From the cell containing the given text, extract its center point as [X, Y] coordinate. 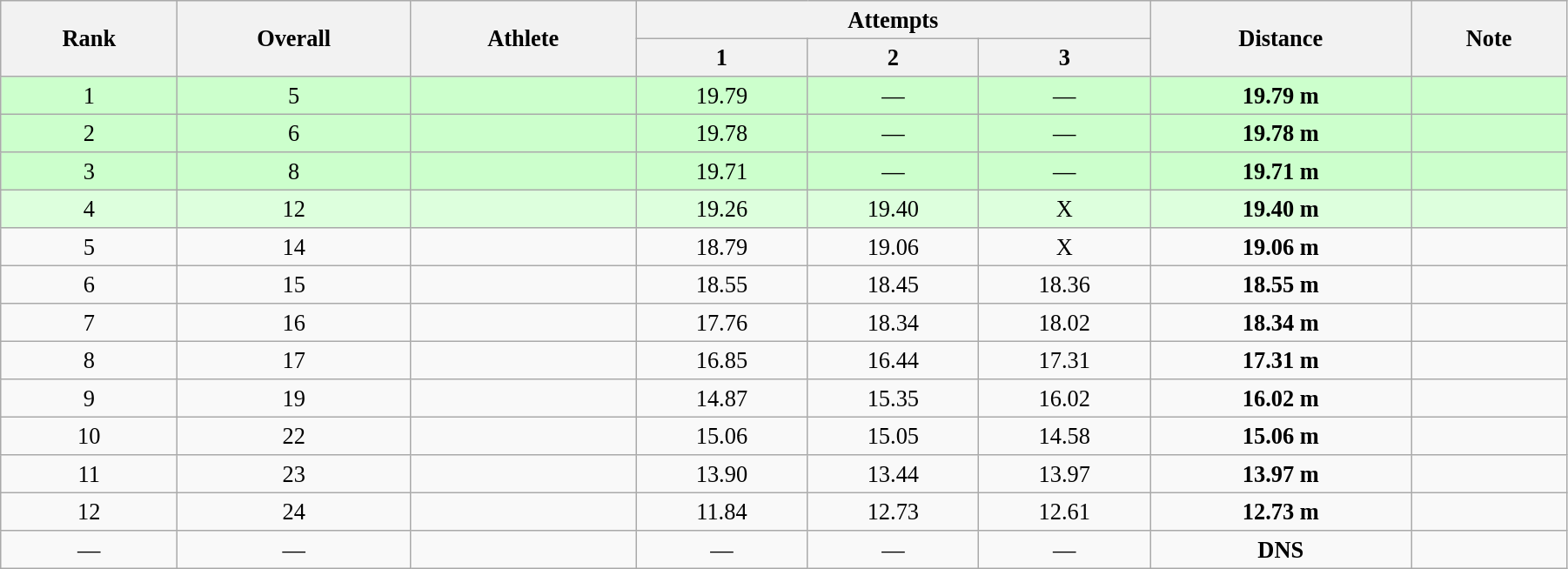
19.79 m [1281, 95]
18.79 [722, 247]
13.90 [722, 474]
15.06 m [1281, 436]
24 [294, 512]
Attempts [893, 19]
23 [294, 474]
12.61 [1065, 512]
16.85 [722, 360]
17 [294, 360]
19.78 m [1281, 133]
18.55 [722, 284]
19.71 m [1281, 171]
Note [1490, 38]
15.06 [722, 436]
13.97 m [1281, 474]
19.71 [722, 171]
12.73 [893, 512]
17.31 [1065, 360]
15.35 [893, 398]
11.84 [722, 512]
14 [294, 247]
17.31 m [1281, 360]
18.02 [1065, 323]
18.36 [1065, 284]
19 [294, 398]
19.40 [893, 209]
18.45 [893, 284]
16.02 m [1281, 398]
19.78 [722, 133]
14.87 [722, 398]
4 [89, 209]
19.79 [722, 95]
Overall [294, 38]
Athlete [522, 38]
DNS [1281, 550]
19.06 m [1281, 247]
7 [89, 323]
Rank [89, 38]
Distance [1281, 38]
18.34 [893, 323]
17.76 [722, 323]
19.40 m [1281, 209]
16.44 [893, 360]
14.58 [1065, 436]
9 [89, 398]
13.44 [893, 474]
15 [294, 284]
11 [89, 474]
15.05 [893, 436]
22 [294, 436]
18.34 m [1281, 323]
19.26 [722, 209]
16 [294, 323]
18.55 m [1281, 284]
19.06 [893, 247]
12.73 m [1281, 512]
10 [89, 436]
16.02 [1065, 398]
13.97 [1065, 474]
